Detect which cell encompasses the target text, then output its (X, Y) center coordinate. 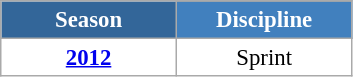
Sprint (264, 58)
Season (89, 20)
2012 (89, 58)
Discipline (264, 20)
